Detect which cell encompasses the target text, then output its [x, y] center coordinate. 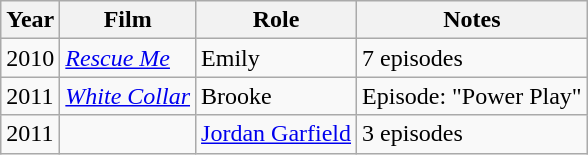
7 episodes [472, 58]
Emily [276, 58]
Film [128, 20]
Brooke [276, 96]
Rescue Me [128, 58]
Year [30, 20]
3 episodes [472, 134]
Role [276, 20]
White Collar [128, 96]
2010 [30, 58]
Notes [472, 20]
Episode: "Power Play" [472, 96]
Jordan Garfield [276, 134]
